Determine the (x, y) coordinate at the center of the cell enclosing the given text.  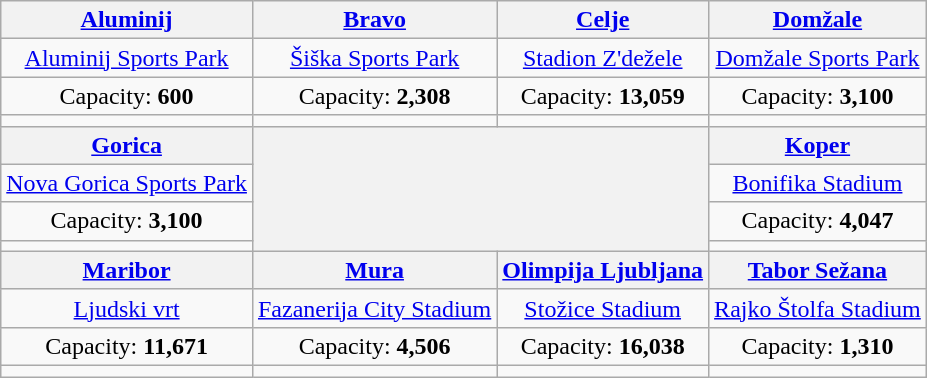
Capacity: 600 (127, 96)
Maribor (127, 270)
Bonifika Stadium (818, 183)
Capacity: 16,038 (603, 346)
Capacity: 2,308 (374, 96)
Stožice Stadium (603, 308)
Olimpija Ljubljana (603, 270)
Capacity: 4,047 (818, 221)
Celje (603, 20)
Capacity: 13,059 (603, 96)
Stadion Z'dežele (603, 58)
Nova Gorica Sports Park (127, 183)
Capacity: 4,506 (374, 346)
Mura (374, 270)
Capacity: 11,671 (127, 346)
Koper (818, 145)
Bravo (374, 20)
Domžale Sports Park (818, 58)
Capacity: 1,310 (818, 346)
Tabor Sežana (818, 270)
Aluminij (127, 20)
Aluminij Sports Park (127, 58)
Gorica (127, 145)
Šiška Sports Park (374, 58)
Domžale (818, 20)
Fazanerija City Stadium (374, 308)
Rajko Štolfa Stadium (818, 308)
Ljudski vrt (127, 308)
